Scan for the cell matching the given text and deliver its [x, y] coordinate at center. 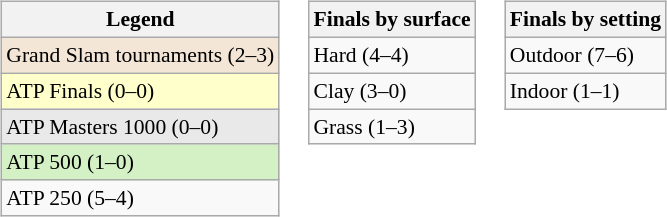
Legend [140, 20]
Outdoor (7–6) [586, 55]
Grand Slam tournaments (2–3) [140, 55]
ATP 500 (1–0) [140, 162]
ATP Masters 1000 (0–0) [140, 127]
Finals by surface [392, 20]
Clay (3–0) [392, 91]
Finals by setting [586, 20]
Hard (4–4) [392, 55]
ATP 250 (5–4) [140, 198]
Indoor (1–1) [586, 91]
Grass (1–3) [392, 127]
ATP Finals (0–0) [140, 91]
